Output the [X, Y] coordinate of the center of the cell containing the given text.  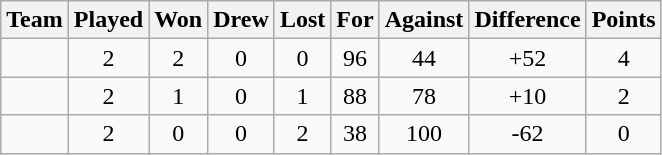
96 [355, 58]
Against [424, 20]
78 [424, 96]
38 [355, 134]
Difference [528, 20]
44 [424, 58]
Points [624, 20]
Team [35, 20]
100 [424, 134]
-62 [528, 134]
For [355, 20]
4 [624, 58]
+52 [528, 58]
Played [108, 20]
Lost [302, 20]
+10 [528, 96]
Won [178, 20]
88 [355, 96]
Drew [242, 20]
